Determine the [X, Y] coordinate at the center of the cell enclosing the given text.  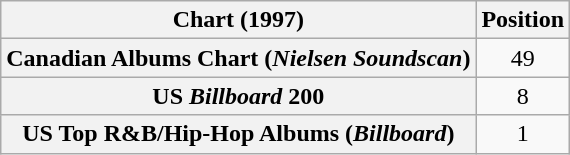
8 [523, 96]
Chart (1997) [238, 20]
US Top R&B/Hip-Hop Albums (Billboard) [238, 134]
49 [523, 58]
Position [523, 20]
US Billboard 200 [238, 96]
1 [523, 134]
Canadian Albums Chart (Nielsen Soundscan) [238, 58]
